Provide the [x, y] coordinate of the cell's center where the given text is located.  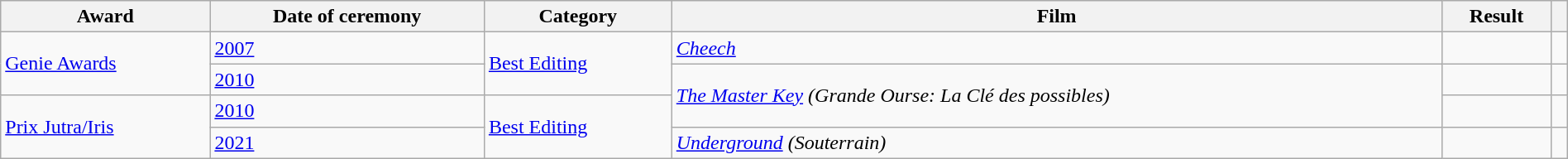
Prix Jutra/Iris [106, 127]
Date of ceremony [347, 17]
2021 [347, 142]
Underground (Souterrain) [1057, 142]
Category [577, 17]
2007 [347, 48]
Award [106, 17]
Result [1497, 17]
Film [1057, 17]
Genie Awards [106, 64]
Cheech [1057, 48]
The Master Key (Grande Ourse: La Clé des possibles) [1057, 95]
